Return (X, Y) of the center of cell containing provided text 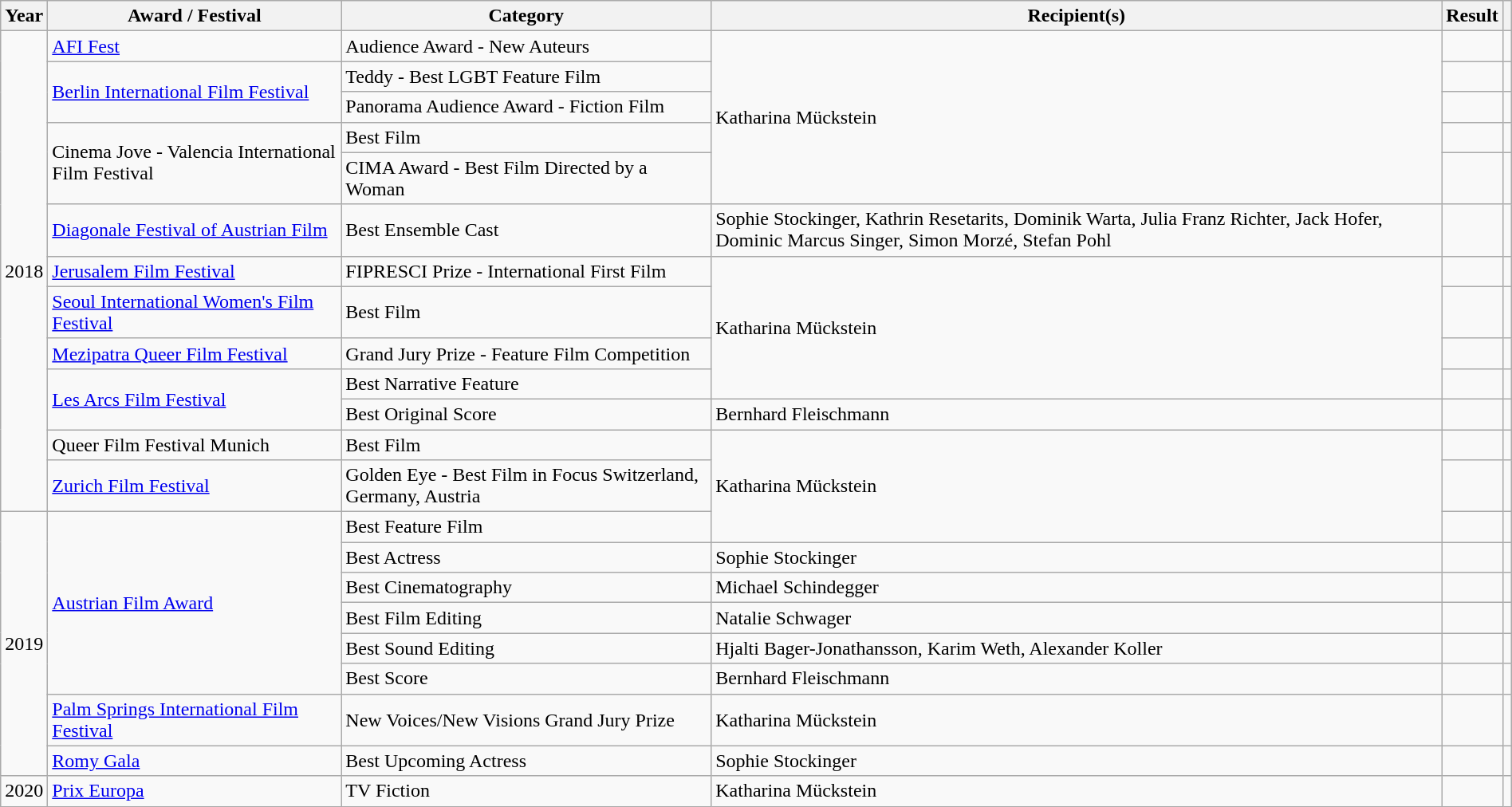
2020 (24, 791)
Grand Jury Prize - Feature Film Competition (526, 353)
Teddy - Best LGBT Feature Film (526, 77)
Result (1472, 16)
Best Feature Film (526, 527)
Palm Springs International Film Festival (195, 719)
Best Ensemble Cast (526, 230)
Sophie Stockinger, Kathrin Resetarits, Dominik Warta, Julia Franz Richter, Jack Hofer, Dominic Marcus Singer, Simon Morzé, Stefan Pohl (1077, 230)
Recipient(s) (1077, 16)
Panorama Audience Award - Fiction Film (526, 107)
Prix Europa (195, 791)
Year (24, 16)
Best Film Editing (526, 618)
Diagonale Festival of Austrian Film (195, 230)
New Voices/New Visions Grand Jury Prize (526, 719)
Michael Schindegger (1077, 588)
Golden Eye - Best Film in Focus Switzerland, Germany, Austria (526, 486)
Cinema Jove - Valencia International Film Festival (195, 163)
Berlin International Film Festival (195, 92)
Best Sound Editing (526, 648)
Best Narrative Feature (526, 384)
Award / Festival (195, 16)
Hjalti Bager-Jonathansson, Karim Weth, Alexander Koller (1077, 648)
Zurich Film Festival (195, 486)
AFI Fest (195, 46)
CIMA Award - Best Film Directed by a Woman (526, 179)
Les Arcs Film Festival (195, 399)
Romy Gala (195, 761)
Austrian Film Award (195, 603)
Jerusalem Film Festival (195, 271)
Best Original Score (526, 414)
Category (526, 16)
TV Fiction (526, 791)
2018 (24, 271)
Best Actress (526, 557)
Mezipatra Queer Film Festival (195, 353)
Natalie Schwager (1077, 618)
Best Cinematography (526, 588)
Seoul International Women's Film Festival (195, 313)
Best Score (526, 679)
2019 (24, 644)
Best Upcoming Actress (526, 761)
Audience Award - New Auteurs (526, 46)
Queer Film Festival Munich (195, 444)
FIPRESCI Prize - International First Film (526, 271)
